Find where the given text appears and provide that cell's center as (x, y) coordinate. 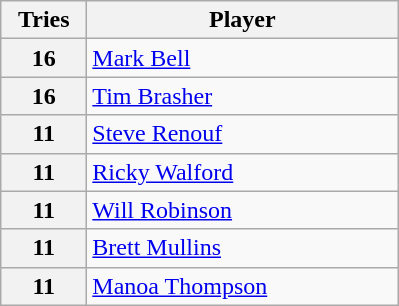
Mark Bell (242, 58)
Steve Renouf (242, 134)
Player (242, 20)
Tim Brasher (242, 96)
Will Robinson (242, 210)
Tries (44, 20)
Brett Mullins (242, 248)
Manoa Thompson (242, 286)
Ricky Walford (242, 172)
